For the text-containing cell, return its midpoint in [x, y] coordinate format. 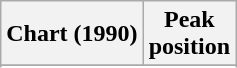
Peakposition [189, 34]
Chart (1990) [72, 34]
